Output the (X, Y) coordinate of the center of the cell containing the given text.  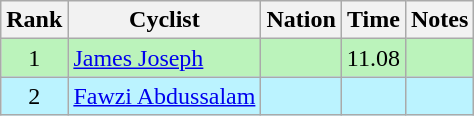
2 (34, 96)
1 (34, 58)
Rank (34, 20)
Notes (439, 20)
Nation (301, 20)
Fawzi Abdussalam (164, 96)
Cyclist (164, 20)
Time (373, 20)
James Joseph (164, 58)
11.08 (373, 58)
